Extract the [X, Y] coordinate from the center of the cell holding the provided text.  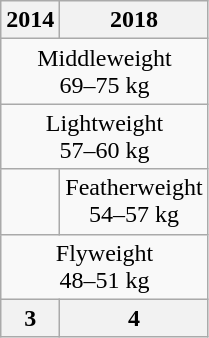
Featherweight54–57 kg [134, 202]
2014 [30, 20]
Flyweight48–51 kg [104, 266]
2018 [134, 20]
3 [30, 318]
Middleweight69–75 kg [104, 72]
Lightweight57–60 kg [104, 136]
4 [134, 318]
